Return [X, Y] of the center of cell containing provided text 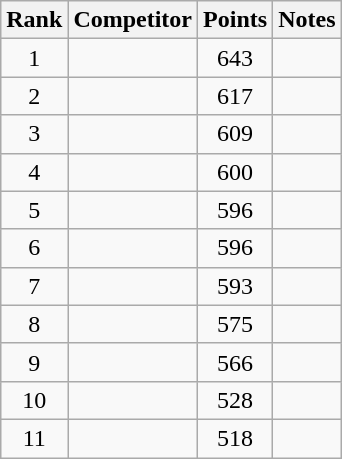
6 [34, 248]
Points [236, 20]
566 [236, 362]
575 [236, 324]
Notes [307, 20]
Rank [34, 20]
3 [34, 134]
9 [34, 362]
7 [34, 286]
518 [236, 438]
643 [236, 58]
609 [236, 134]
617 [236, 96]
11 [34, 438]
600 [236, 172]
5 [34, 210]
10 [34, 400]
Competitor [133, 20]
593 [236, 286]
2 [34, 96]
528 [236, 400]
8 [34, 324]
4 [34, 172]
1 [34, 58]
